Provide the [x, y] coordinate of the cell's center where the given text is located.  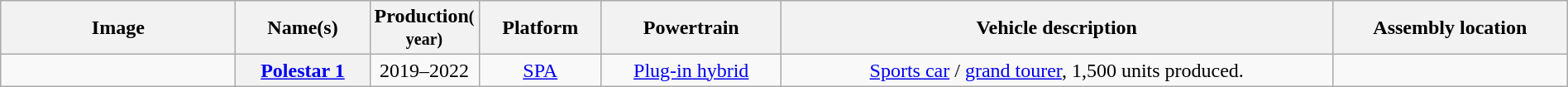
Vehicle description [1057, 28]
Assembly location [1450, 28]
Powertrain [691, 28]
Polestar 1 [303, 70]
Production( year) [424, 28]
Name(s) [303, 28]
Platform [540, 28]
Sports car / grand tourer, 1,500 units produced. [1057, 70]
Plug-in hybrid [691, 70]
Image [118, 28]
2019–2022 [424, 70]
SPA [540, 70]
